Locate the cell with the specified text and output its [x, y] center coordinate. 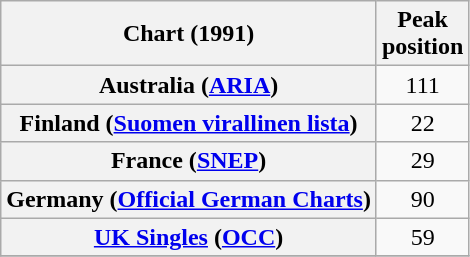
90 [422, 199]
Australia (ARIA) [189, 85]
Finland (Suomen virallinen lista) [189, 123]
Chart (1991) [189, 34]
Peakposition [422, 34]
59 [422, 237]
Germany (Official German Charts) [189, 199]
France (SNEP) [189, 161]
22 [422, 123]
UK Singles (OCC) [189, 237]
111 [422, 85]
29 [422, 161]
